Detect which cell encompasses the target text, then output its (x, y) center coordinate. 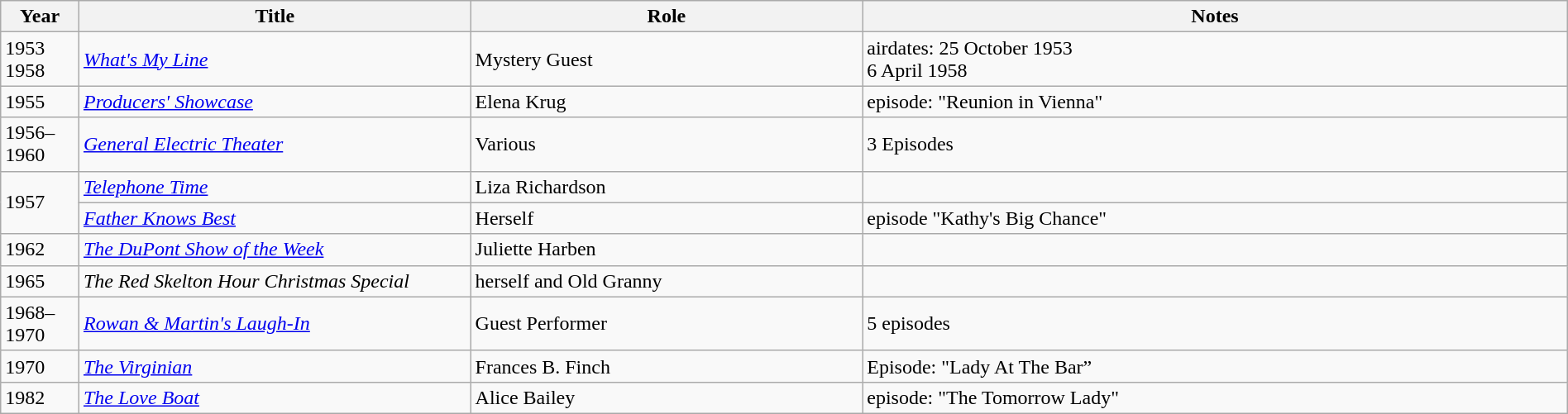
Frances B. Finch (667, 366)
1968–1970 (40, 324)
herself and Old Granny (667, 281)
The Love Boat (275, 397)
1956–1960 (40, 144)
The DuPont Show of the Week (275, 250)
1982 (40, 397)
Title (275, 17)
Rowan & Martin's Laugh-In (275, 324)
What's My Line (275, 59)
Various (667, 144)
Alice Bailey (667, 397)
1965 (40, 281)
Herself (667, 218)
Episode: "Lady At The Bar” (1216, 366)
The Red Skelton Hour Christmas Special (275, 281)
The Virginian (275, 366)
General Electric Theater (275, 144)
airdates: 25 October 19536 April 1958 (1216, 59)
1970 (40, 366)
episode: "The Tomorrow Lady" (1216, 397)
5 episodes (1216, 324)
Telephone Time (275, 187)
19531958 (40, 59)
3 Episodes (1216, 144)
Father Knows Best (275, 218)
Liza Richardson (667, 187)
episode: "Reunion in Vienna" (1216, 102)
Mystery Guest (667, 59)
Producers' Showcase (275, 102)
1957 (40, 202)
1955 (40, 102)
Role (667, 17)
Juliette Harben (667, 250)
Elena Krug (667, 102)
episode "Kathy's Big Chance" (1216, 218)
Guest Performer (667, 324)
Year (40, 17)
Notes (1216, 17)
1962 (40, 250)
